Locate the cell with the specified text and output its (X, Y) center coordinate. 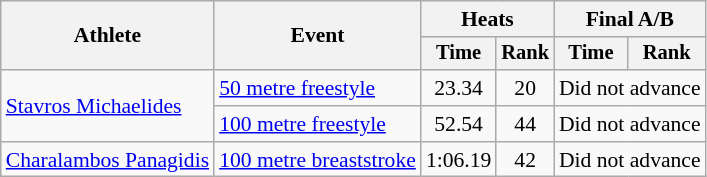
50 metre freestyle (318, 88)
Event (318, 36)
Athlete (108, 36)
Final A/B (630, 19)
20 (525, 88)
44 (525, 124)
Stavros Michaelides (108, 106)
52.54 (458, 124)
100 metre freestyle (318, 124)
Heats (488, 19)
23.34 (458, 88)
